Detect which cell encompasses the target text, then output its [X, Y] center coordinate. 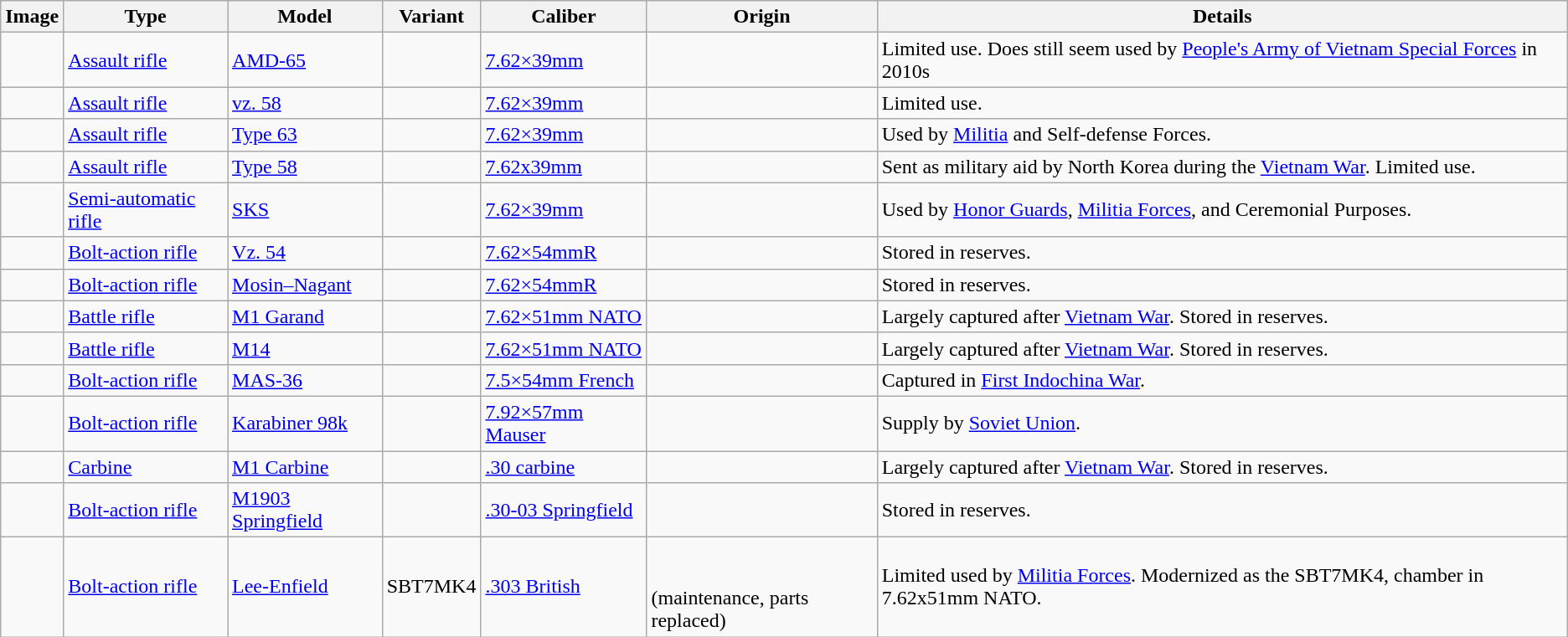
M1 Carbine [305, 466]
Sent as military aid by North Korea during the Vietnam War. Limited use. [1222, 167]
Used by Militia and Self-defense Forces. [1222, 135]
(maintenance, parts replaced) [762, 588]
Limited use. Does still seem used by People's Army of Vietnam Special Forces in 2010s [1222, 60]
Limited used by Militia Forces. Modernized as the SBT7MK4, chamber in 7.62x51mm NATO. [1222, 588]
.303 British [564, 588]
Origin [762, 17]
Model [305, 17]
vz. 58 [305, 103]
Type 63 [305, 135]
Limited use. [1222, 103]
Details [1222, 17]
M1 Garand [305, 316]
Used by Honor Guards, Militia Forces, and Ceremonial Purposes. [1222, 209]
.30 carbine [564, 466]
Type [146, 17]
Type 58 [305, 167]
SBT7MK4 [431, 588]
SKS [305, 209]
Supply by Soviet Union. [1222, 424]
M1903 Springfield [305, 511]
Carbine [146, 466]
Captured in First Indochina War. [1222, 380]
AMD-65 [305, 60]
Lee-Enfield [305, 588]
7.92×57mm Mauser [564, 424]
Karabiner 98k [305, 424]
MAS-36 [305, 380]
7.62x39mm [564, 167]
M14 [305, 348]
.30-03 Springfield [564, 511]
Semi-automatic rifle [146, 209]
Vz. 54 [305, 253]
Mosin–Nagant [305, 285]
Image [32, 17]
7.5×54mm French [564, 380]
Variant [431, 17]
Caliber [564, 17]
